Extract the (X, Y) coordinate from the center of the cell holding the provided text.  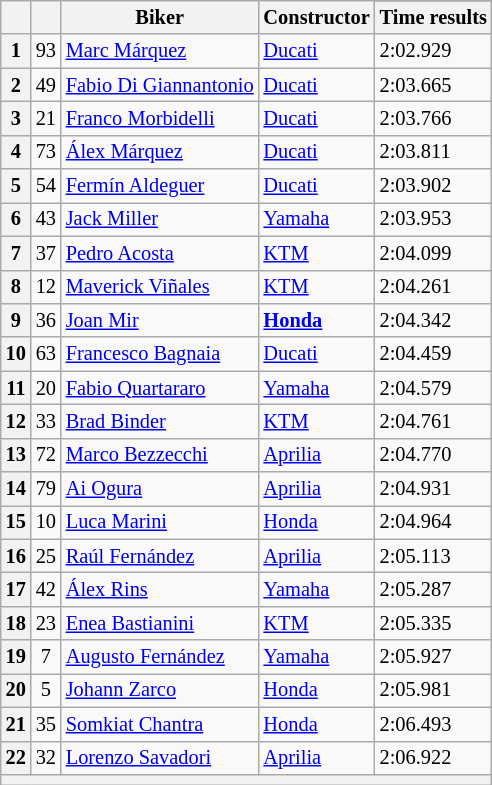
8 (16, 287)
Enea Bastianini (160, 623)
Fabio Di Giannantonio (160, 85)
17 (16, 589)
2:03.665 (434, 85)
25 (46, 556)
2:04.261 (434, 287)
54 (46, 186)
49 (46, 85)
2:04.931 (434, 489)
Álex Rins (160, 589)
19 (16, 657)
Francesco Bagnaia (160, 354)
Augusto Fernández (160, 657)
1 (16, 51)
2:05.981 (434, 690)
35 (46, 724)
93 (46, 51)
Brad Binder (160, 421)
23 (46, 623)
2:03.902 (434, 186)
3 (16, 118)
63 (46, 354)
2:06.922 (434, 758)
Maverick Viñales (160, 287)
2:04.459 (434, 354)
2:04.579 (434, 388)
33 (46, 421)
Fabio Quartararo (160, 388)
Álex Márquez (160, 152)
Lorenzo Savadori (160, 758)
16 (16, 556)
2:04.964 (434, 522)
73 (46, 152)
Biker (160, 17)
2:04.770 (434, 455)
36 (46, 320)
79 (46, 489)
2:04.761 (434, 421)
Ai Ogura (160, 489)
2:04.099 (434, 253)
2:05.287 (434, 589)
15 (16, 522)
37 (46, 253)
2:05.927 (434, 657)
Joan Mir (160, 320)
2:05.113 (434, 556)
43 (46, 219)
Pedro Acosta (160, 253)
11 (16, 388)
Marc Márquez (160, 51)
2:02.929 (434, 51)
72 (46, 455)
Raúl Fernández (160, 556)
9 (16, 320)
18 (16, 623)
2:03.766 (434, 118)
Johann Zarco (160, 690)
2:03.811 (434, 152)
Constructor (317, 17)
2:04.342 (434, 320)
Jack Miller (160, 219)
6 (16, 219)
Luca Marini (160, 522)
2:06.493 (434, 724)
14 (16, 489)
Fermín Aldeguer (160, 186)
13 (16, 455)
Franco Morbidelli (160, 118)
2:05.335 (434, 623)
Marco Bezzecchi (160, 455)
42 (46, 589)
2:03.953 (434, 219)
32 (46, 758)
2 (16, 85)
4 (16, 152)
Time results (434, 17)
Somkiat Chantra (160, 724)
22 (16, 758)
